Search for the cell housing the specified text and yield its [x, y] center coordinate. 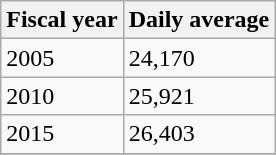
25,921 [199, 96]
26,403 [199, 134]
2005 [62, 58]
2010 [62, 96]
Fiscal year [62, 20]
2015 [62, 134]
Daily average [199, 20]
24,170 [199, 58]
